From the cell containing the given text, extract its center point as (x, y) coordinate. 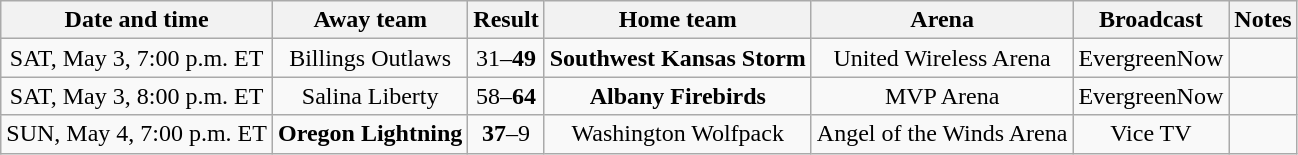
United Wireless Arena (942, 58)
37–9 (506, 134)
Notes (1263, 20)
Albany Firebirds (678, 96)
58–64 (506, 96)
Vice TV (1151, 134)
MVP Arena (942, 96)
SUN, May 4, 7:00 p.m. ET (137, 134)
Billings Outlaws (370, 58)
Oregon Lightning (370, 134)
SAT, May 3, 8:00 p.m. ET (137, 96)
31–49 (506, 58)
Arena (942, 20)
Washington Wolfpack (678, 134)
Broadcast (1151, 20)
Result (506, 20)
Away team (370, 20)
SAT, May 3, 7:00 p.m. ET (137, 58)
Angel of the Winds Arena (942, 134)
Southwest Kansas Storm (678, 58)
Salina Liberty (370, 96)
Date and time (137, 20)
Home team (678, 20)
